Pinpoint the cell where the given text exists, returning its (X, Y) midpoint coordinate. 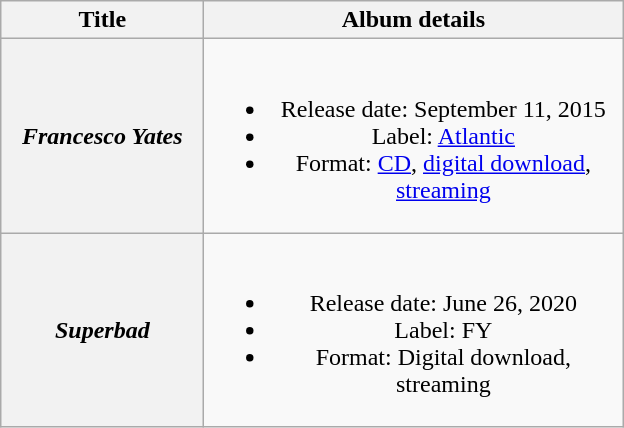
Release date: September 11, 2015Label: AtlanticFormat: CD, digital download, streaming (414, 136)
Release date: June 26, 2020Label: FYFormat: Digital download, streaming (414, 330)
Album details (414, 20)
Francesco Yates (102, 136)
Title (102, 20)
Superbad (102, 330)
